Extract the (x, y) coordinate from the center of the cell holding the provided text.  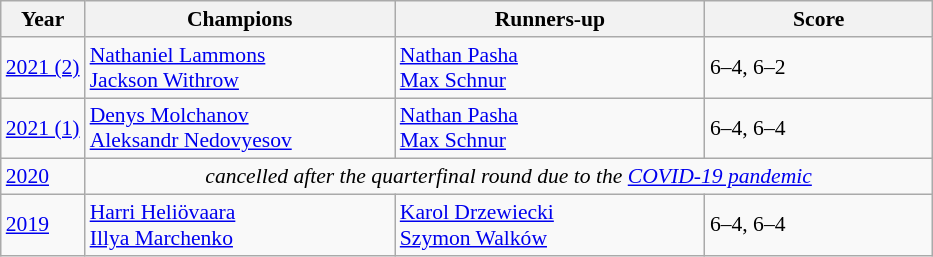
Karol Drzewiecki Szymon Walków (550, 226)
Score (819, 19)
Denys Molchanov Aleksandr Nedovyesov (240, 128)
Champions (240, 19)
2021 (2) (43, 68)
Nathaniel Lammons Jackson Withrow (240, 68)
Harri Heliövaara Illya Marchenko (240, 226)
2021 (1) (43, 128)
Runners-up (550, 19)
cancelled after the quarterfinal round due to the COVID-19 pandemic (509, 177)
Year (43, 19)
2019 (43, 226)
2020 (43, 177)
6–4, 6–2 (819, 68)
